Pinpoint the cell where the given text exists, returning its (X, Y) midpoint coordinate. 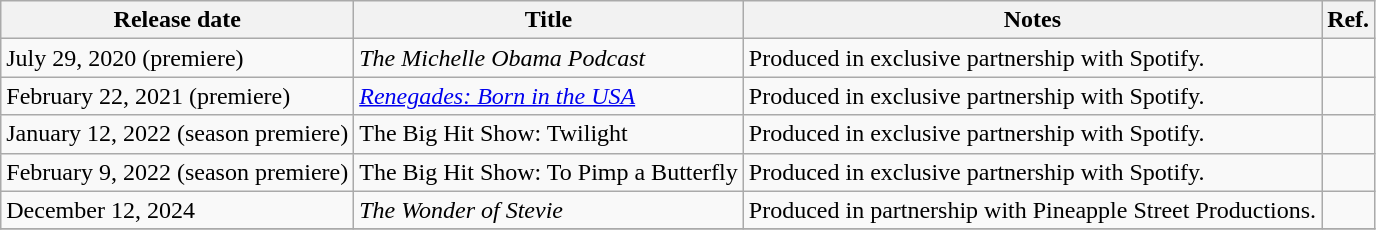
Ref. (1348, 20)
Produced in partnership with Pineapple Street Productions. (1032, 210)
Notes (1032, 20)
January 12, 2022 (season premiere) (178, 134)
July 29, 2020 (premiere) (178, 58)
Title (549, 20)
The Michelle Obama Podcast (549, 58)
February 9, 2022 (season premiere) (178, 172)
The Big Hit Show: Twilight (549, 134)
The Big Hit Show: To Pimp a Butterfly (549, 172)
Renegades: Born in the USA (549, 96)
December 12, 2024 (178, 210)
The Wonder of Stevie (549, 210)
February 22, 2021 (premiere) (178, 96)
Release date (178, 20)
